Search for the cell housing the specified text and yield its (x, y) center coordinate. 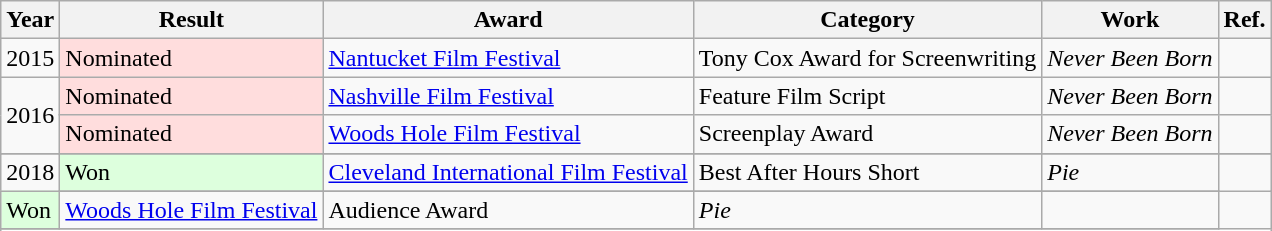
Tony Cox Award for Screenwriting (867, 58)
Award (508, 20)
Audience Award (508, 210)
Best After Hours Short (867, 172)
Nantucket Film Festival (508, 58)
Work (1130, 20)
2015 (30, 58)
Result (192, 20)
Cleveland International Film Festival (508, 172)
2016 (30, 115)
2018 (30, 172)
Ref. (1244, 20)
Screenplay Award (867, 134)
Nashville Film Festival (508, 96)
Feature Film Script (867, 96)
Year (30, 20)
Category (867, 20)
